Output the (x, y) coordinate of the center of the cell containing the given text.  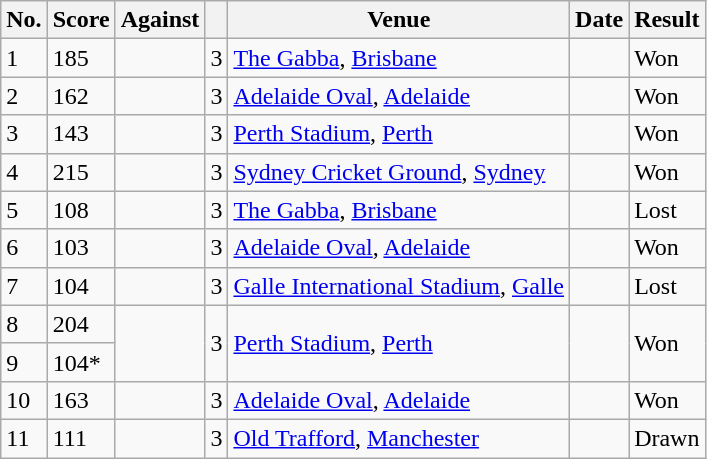
2 (24, 96)
108 (81, 210)
Venue (399, 20)
7 (24, 286)
11 (24, 438)
Galle International Stadium, Galle (399, 286)
163 (81, 400)
215 (81, 172)
143 (81, 134)
185 (81, 58)
6 (24, 248)
Drawn (667, 438)
Old Trafford, Manchester (399, 438)
104* (81, 362)
Score (81, 20)
No. (24, 20)
103 (81, 248)
Date (600, 20)
Result (667, 20)
104 (81, 286)
204 (81, 324)
162 (81, 96)
1 (24, 58)
8 (24, 324)
5 (24, 210)
Sydney Cricket Ground, Sydney (399, 172)
111 (81, 438)
4 (24, 172)
10 (24, 400)
9 (24, 362)
Against (160, 20)
